From the cell containing the given text, extract its center point as (X, Y) coordinate. 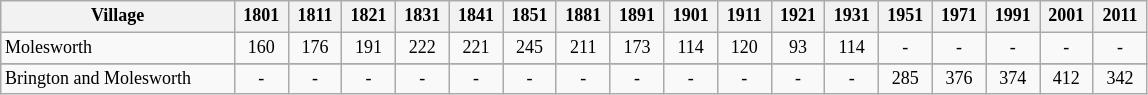
Molesworth (118, 48)
93 (798, 48)
1901 (691, 16)
120 (744, 48)
1971 (959, 16)
1921 (798, 16)
1811 (315, 16)
1821 (369, 16)
1831 (422, 16)
221 (476, 48)
Brington and Molesworth (118, 78)
374 (1013, 78)
1911 (744, 16)
176 (315, 48)
285 (905, 78)
1851 (530, 16)
412 (1067, 78)
1841 (476, 16)
342 (1120, 78)
160 (261, 48)
1801 (261, 16)
Village (118, 16)
2001 (1067, 16)
1931 (852, 16)
173 (637, 48)
222 (422, 48)
191 (369, 48)
1891 (637, 16)
2011 (1120, 16)
376 (959, 78)
1991 (1013, 16)
1881 (583, 16)
211 (583, 48)
245 (530, 48)
1951 (905, 16)
